Find where the given text appears and provide that cell's center as [x, y] coordinate. 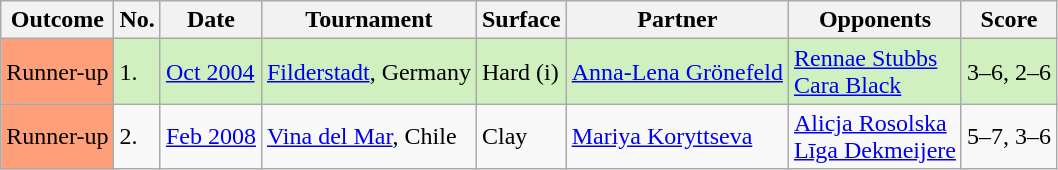
Anna-Lena Grönefeld [677, 72]
3–6, 2–6 [1008, 72]
Oct 2004 [210, 72]
2. [137, 136]
No. [137, 20]
5–7, 3–6 [1008, 136]
Outcome [58, 20]
Vina del Mar, Chile [368, 136]
Surface [521, 20]
Opponents [874, 20]
Clay [521, 136]
Tournament [368, 20]
Score [1008, 20]
Date [210, 20]
Alicja Rosolska Līga Dekmeijere [874, 136]
Mariya Koryttseva [677, 136]
Rennae Stubbs Cara Black [874, 72]
Filderstadt, Germany [368, 72]
1. [137, 72]
Partner [677, 20]
Hard (i) [521, 72]
Feb 2008 [210, 136]
